Detect which cell encompasses the target text, then output its (X, Y) center coordinate. 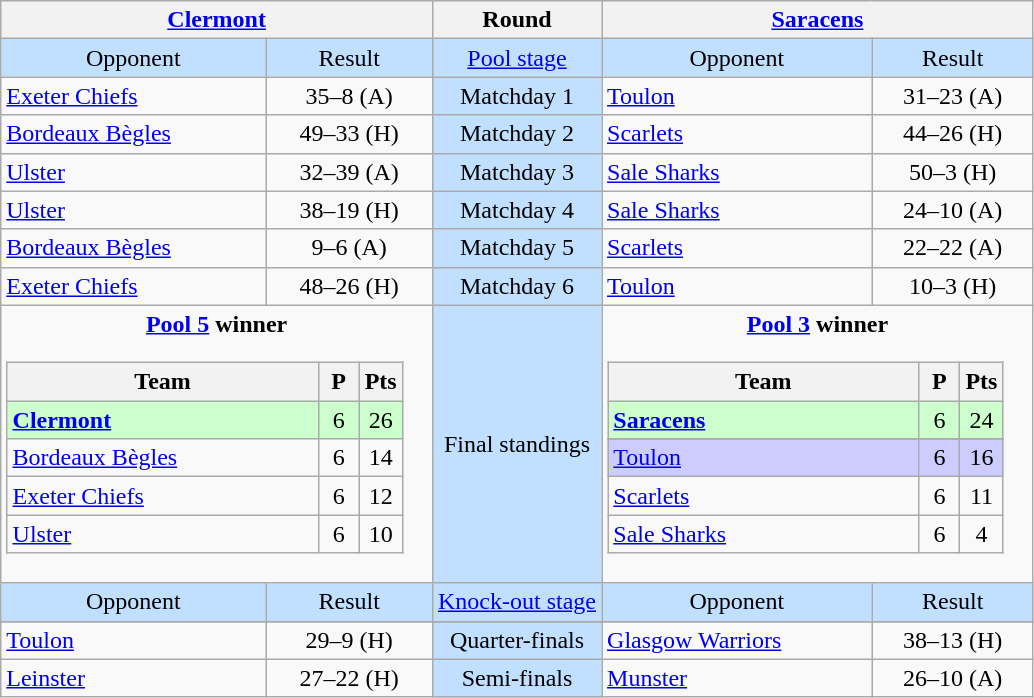
Leinster (134, 678)
32–39 (A) (350, 172)
22–22 (A) (952, 248)
Knock-out stage (516, 602)
Final standings (516, 444)
50–3 (H) (952, 172)
16 (982, 458)
Matchday 2 (516, 134)
26–10 (A) (952, 678)
29–9 (H) (350, 640)
Matchday 3 (516, 172)
Quarter-finals (516, 640)
4 (982, 534)
38–19 (H) (350, 210)
35–8 (A) (350, 96)
Round (516, 20)
24–10 (A) (952, 210)
49–33 (H) (350, 134)
10 (380, 534)
12 (380, 496)
27–22 (H) (350, 678)
38–13 (H) (952, 640)
Matchday 4 (516, 210)
44–26 (H) (952, 134)
26 (380, 420)
Pool 3 winner Team P Pts Saracens 6 24 Toulon 6 16 Scarlets 6 11 Sale Sharks 6 4 (818, 444)
Pool stage (516, 58)
Matchday 1 (516, 96)
Matchday 6 (516, 286)
11 (982, 496)
31–23 (A) (952, 96)
24 (982, 420)
Matchday 5 (516, 248)
Glasgow Warriors (738, 640)
48–26 (H) (350, 286)
9–6 (A) (350, 248)
14 (380, 458)
Pool 5 winner Team P Pts Clermont 6 26 Bordeaux Bègles 6 14 Exeter Chiefs 6 12 Ulster 6 10 (217, 444)
10–3 (H) (952, 286)
Semi-finals (516, 678)
Munster (738, 678)
